Identify which cell holds the provided text, then report its [x, y] central coordinate. 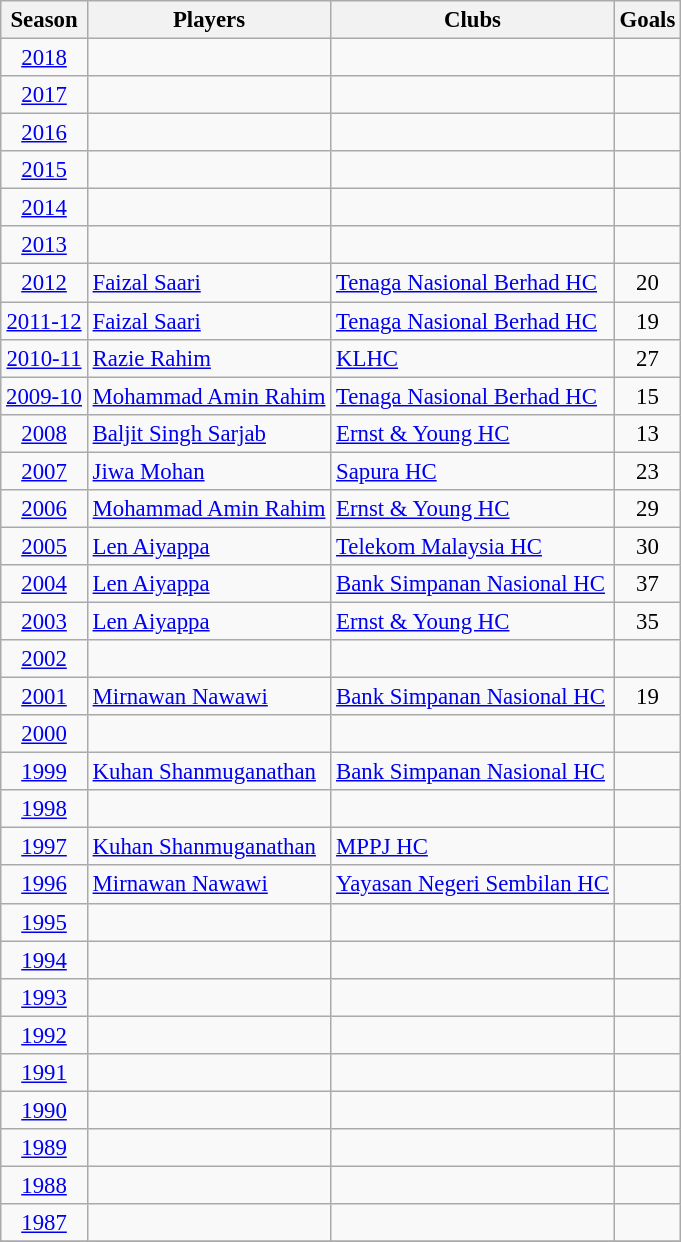
Players [208, 20]
Telekom Malaysia HC [473, 546]
1996 [44, 885]
Goals [647, 20]
2009-10 [44, 396]
1992 [44, 1035]
13 [647, 433]
Razie Rahim [208, 358]
2012 [44, 283]
MPPJ HC [473, 847]
Baljit Singh Sarjab [208, 433]
1991 [44, 1073]
37 [647, 584]
2010-11 [44, 358]
27 [647, 358]
30 [647, 546]
2007 [44, 471]
1988 [44, 1185]
2001 [44, 697]
29 [647, 509]
Season [44, 20]
2008 [44, 433]
1993 [44, 997]
1989 [44, 1148]
2018 [44, 58]
1987 [44, 1223]
2015 [44, 170]
Clubs [473, 20]
2011-12 [44, 321]
2005 [44, 546]
1997 [44, 847]
2000 [44, 734]
2013 [44, 245]
1998 [44, 809]
1995 [44, 922]
2017 [44, 95]
Jiwa Mohan [208, 471]
20 [647, 283]
23 [647, 471]
2014 [44, 208]
Yayasan Negeri Sembilan HC [473, 885]
2002 [44, 659]
Sapura HC [473, 471]
1990 [44, 1110]
2003 [44, 621]
2004 [44, 584]
2016 [44, 133]
35 [647, 621]
1994 [44, 960]
1999 [44, 772]
2006 [44, 509]
KLHC [473, 358]
15 [647, 396]
